Scan for the cell matching the given text and deliver its [X, Y] coordinate at center. 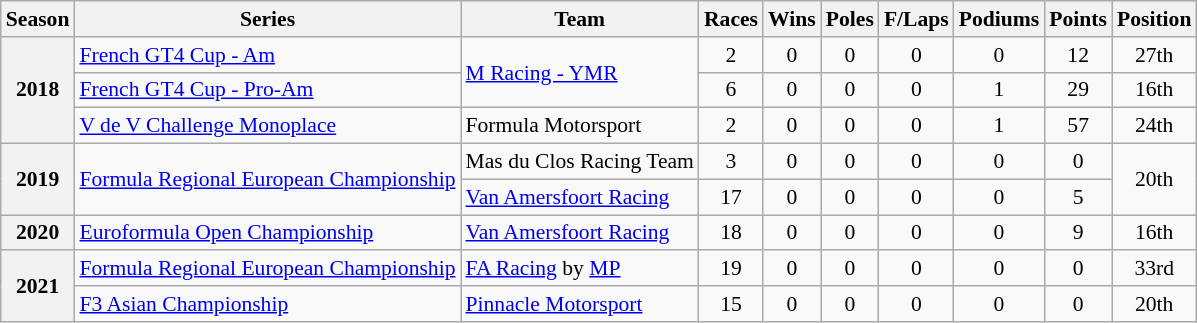
9 [1078, 233]
5 [1078, 197]
24th [1154, 126]
Races [731, 19]
29 [1078, 90]
12 [1078, 55]
Mas du Clos Racing Team [579, 162]
Euroformula Open Championship [267, 233]
Position [1154, 19]
19 [731, 269]
17 [731, 197]
2019 [38, 180]
27th [1154, 55]
Wins [792, 19]
M Racing - YMR [579, 72]
Formula Motorsport [579, 126]
18 [731, 233]
33rd [1154, 269]
French GT4 Cup - Am [267, 55]
Podiums [1000, 19]
F3 Asian Championship [267, 304]
Pinnacle Motorsport [579, 304]
2018 [38, 90]
French GT4 Cup - Pro-Am [267, 90]
Series [267, 19]
F/Laps [916, 19]
Poles [850, 19]
3 [731, 162]
2021 [38, 286]
57 [1078, 126]
6 [731, 90]
Points [1078, 19]
Season [38, 19]
15 [731, 304]
V de V Challenge Monoplace [267, 126]
Team [579, 19]
FA Racing by MP [579, 269]
2020 [38, 233]
